Detect which cell encompasses the target text, then output its (x, y) center coordinate. 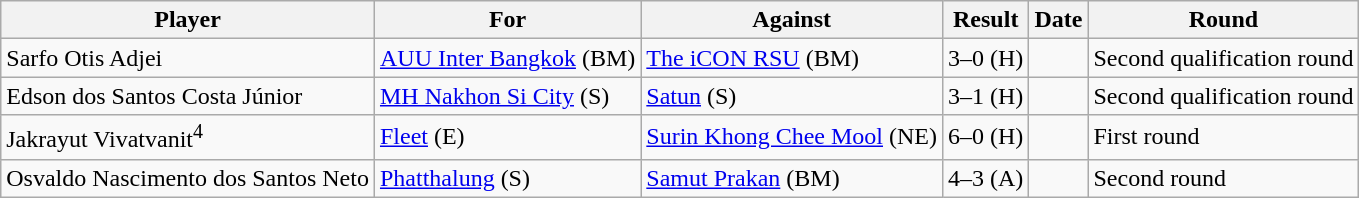
4–3 (A) (986, 178)
Edson dos Santos Costa Júnior (188, 96)
Date (1058, 20)
Against (792, 20)
Samut Prakan (BM) (792, 178)
Round (1224, 20)
6–0 (H) (986, 138)
Surin Khong Chee Mool (NE) (792, 138)
Jakrayut Vivatvanit4 (188, 138)
Player (188, 20)
MH Nakhon Si City (S) (507, 96)
Second round (1224, 178)
First round (1224, 138)
Fleet (E) (507, 138)
For (507, 20)
Phatthalung (S) (507, 178)
Osvaldo Nascimento dos Santos Neto (188, 178)
Sarfo Otis Adjei (188, 58)
3–1 (H) (986, 96)
The iCON RSU (BM) (792, 58)
Result (986, 20)
Satun (S) (792, 96)
3–0 (H) (986, 58)
AUU Inter Bangkok (BM) (507, 58)
